Search for the cell housing the specified text and yield its [x, y] center coordinate. 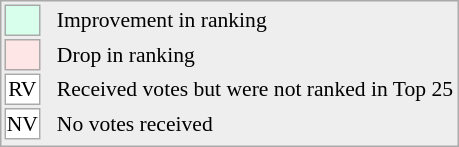
Received votes but were not ranked in Top 25 [254, 90]
Improvement in ranking [254, 20]
NV [22, 124]
Drop in ranking [254, 55]
No votes received [254, 124]
RV [22, 90]
